Locate the cell with the specified text and output its [X, Y] center coordinate. 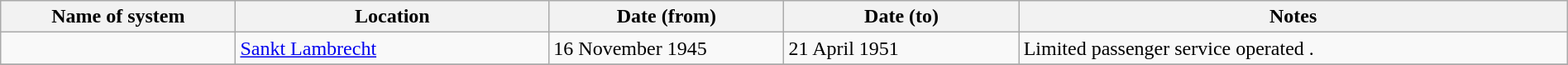
Sankt Lambrecht [392, 48]
16 November 1945 [667, 48]
Limited passenger service operated . [1293, 48]
Location [392, 17]
Notes [1293, 17]
Date (from) [667, 17]
Date (to) [901, 17]
21 April 1951 [901, 48]
Name of system [118, 17]
